Identify which cell holds the provided text, then report its [x, y] central coordinate. 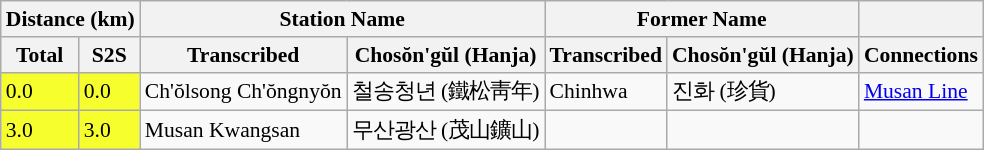
무산광산 (茂山鑛山) [446, 130]
Chinhwa [605, 92]
Station Name [342, 19]
진화 (珍貨) [763, 92]
Musan Kwangsan [244, 130]
Former Name [701, 19]
S2S [110, 55]
Musan Line [921, 92]
Connections [921, 55]
Distance (km) [70, 19]
철송청년 (鐵松靑年) [446, 92]
Total [40, 55]
Ch'ŏlsong Ch'ŏngnyŏn [244, 92]
